Output the [X, Y] coordinate of the center of the cell containing the given text.  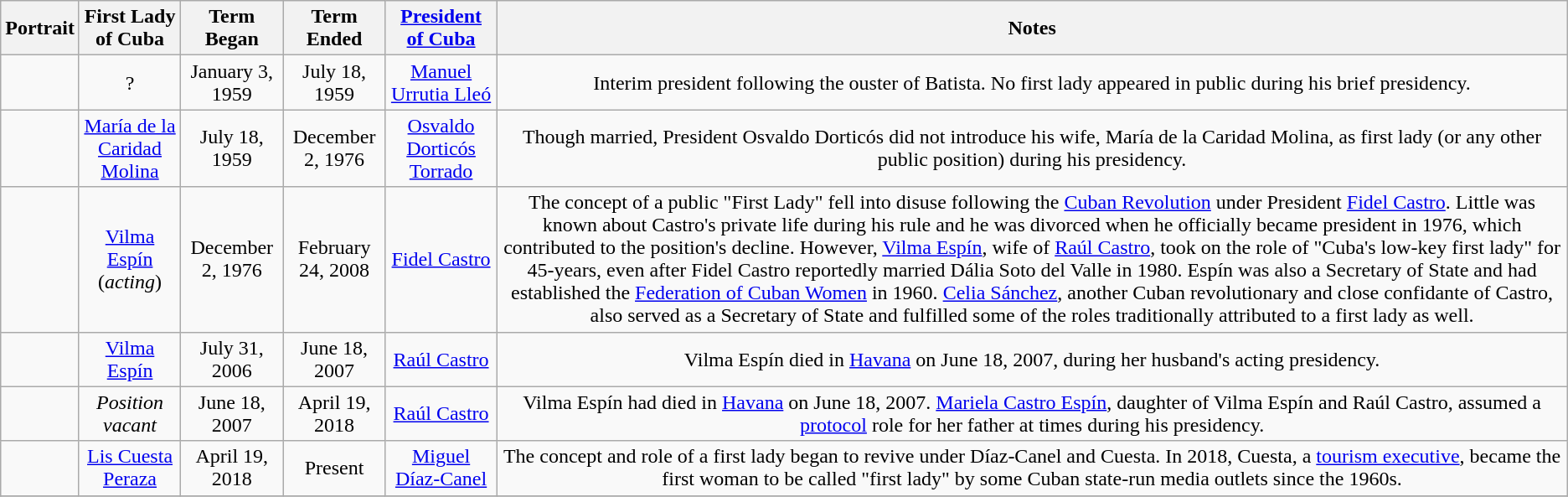
Term Began [232, 28]
Vilma Espín [129, 359]
Portrait [40, 28]
Manuel Urrutia Lleó [441, 82]
President of Cuba [441, 28]
July 31, 2006 [232, 359]
First Lady of Cuba [129, 28]
María de la Caridad Molina [129, 148]
January 3, 1959 [232, 82]
Vilma Espín (acting) [129, 260]
Term Ended [334, 28]
? [129, 82]
February 24, 2008 [334, 260]
Notes [1032, 28]
Interim president following the ouster of Batista. No first lady appeared in public during his brief presidency. [1032, 82]
Miguel Díaz-Canel [441, 468]
Position vacant [129, 414]
Present [334, 468]
Osvaldo Dorticós Torrado [441, 148]
Lis Cuesta Peraza [129, 468]
Fidel Castro [441, 260]
Vilma Espín died in Havana on June 18, 2007, during her husband's acting presidency. [1032, 359]
